Determine the (X, Y) coordinate at the center of the cell enclosing the given text.  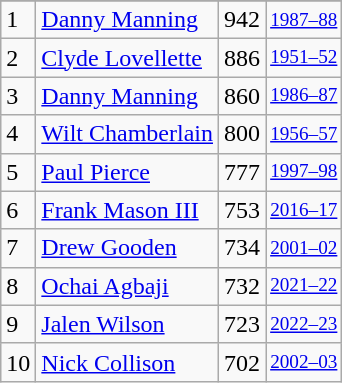
Wilt Chamberlain (128, 134)
2002–03 (304, 362)
Drew Gooden (128, 248)
Jalen Wilson (128, 324)
Paul Pierce (128, 172)
6 (18, 210)
10 (18, 362)
9 (18, 324)
1997–98 (304, 172)
753 (242, 210)
1987–88 (304, 20)
8 (18, 286)
7 (18, 248)
942 (242, 20)
Nick Collison (128, 362)
2021–22 (304, 286)
2016–17 (304, 210)
Clyde Lovellette (128, 58)
2022–23 (304, 324)
1956–57 (304, 134)
777 (242, 172)
2 (18, 58)
Frank Mason III (128, 210)
723 (242, 324)
3 (18, 96)
732 (242, 286)
4 (18, 134)
860 (242, 96)
800 (242, 134)
1986–87 (304, 96)
1951–52 (304, 58)
1 (18, 20)
5 (18, 172)
886 (242, 58)
Ochai Agbaji (128, 286)
702 (242, 362)
734 (242, 248)
2001–02 (304, 248)
